Determine the (X, Y) coordinate at the center of the cell enclosing the given text.  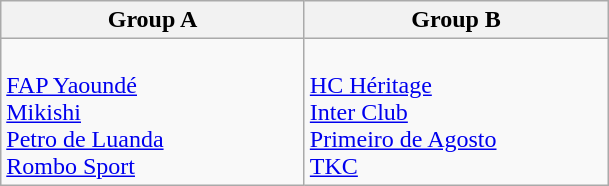
HC Héritage Inter Club Primeiro de Agosto TKC (456, 112)
Group B (456, 20)
Group A (153, 20)
FAP Yaoundé Mikishi Petro de Luanda Rombo Sport (153, 112)
